From the cell containing the given text, extract its center point as (X, Y) coordinate. 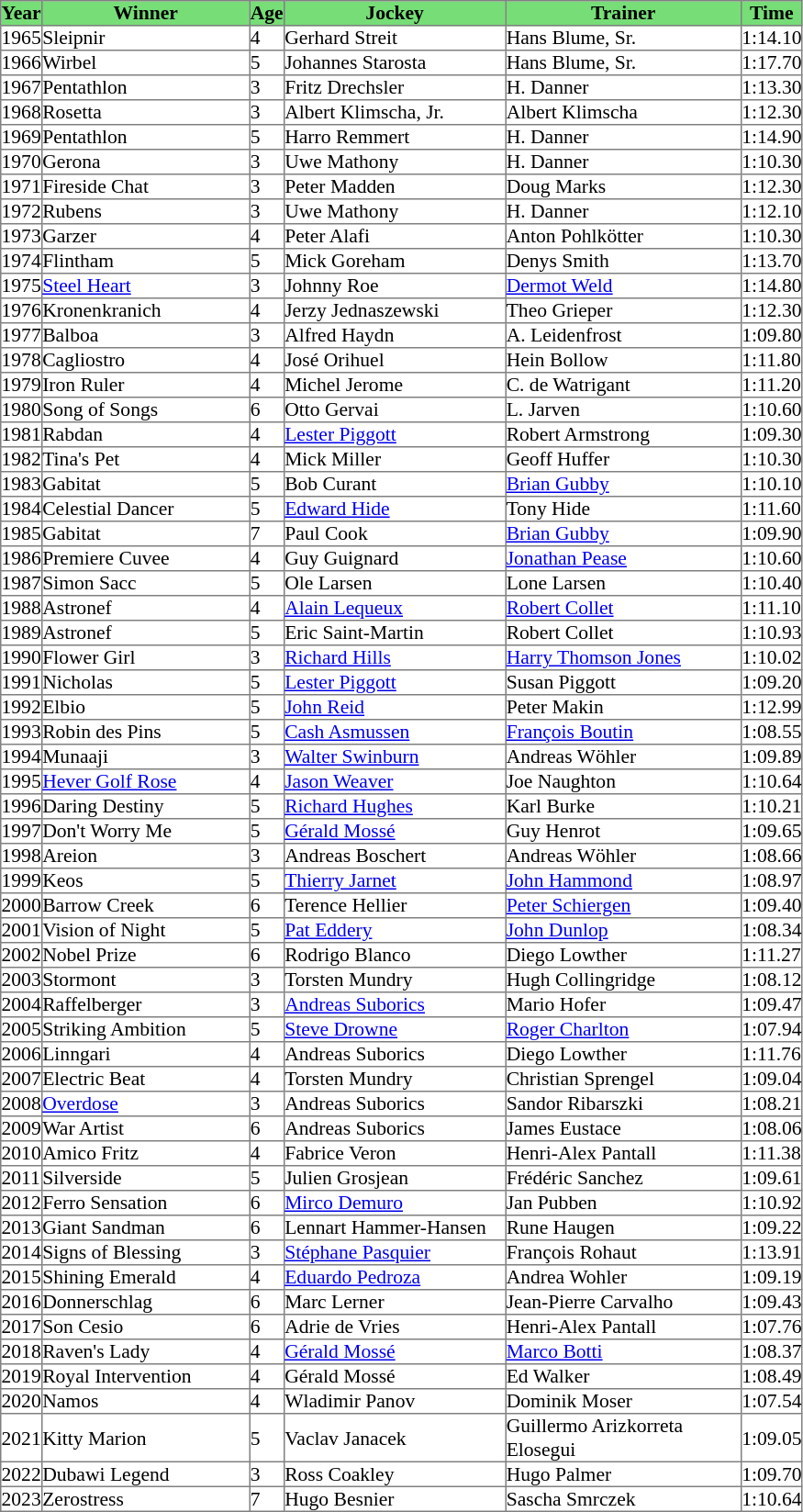
Zerostress (145, 1498)
1:08.06 (771, 1129)
Theo Grieper (623, 310)
Daring Destiny (145, 806)
Winner (145, 13)
Raven's Lady (145, 1351)
Son Cesio (145, 1327)
2014 (22, 1252)
1967 (22, 88)
Hever Golf Rose (145, 782)
1:09.80 (771, 336)
Peter Makin (623, 707)
Peter Alafi (395, 237)
Peter Schiergen (623, 905)
Sascha Smrczek (623, 1498)
Steel Heart (145, 286)
Eric Saint-Martin (395, 633)
Areion (145, 856)
Andreas Boschert (395, 856)
Pat Eddery (395, 931)
1:14.90 (771, 138)
1:11.38 (771, 1153)
1:11.60 (771, 509)
Tina's Pet (145, 459)
Fritz Drechsler (395, 88)
1:08.12 (771, 980)
1971 (22, 187)
1:11.10 (771, 608)
Shining Emerald (145, 1278)
1976 (22, 310)
2016 (22, 1302)
Nicholas (145, 683)
Marc Lerner (395, 1302)
1:09.47 (771, 1004)
2001 (22, 931)
Namos (145, 1401)
Albert Klimscha (623, 112)
Edward Hide (395, 509)
2008 (22, 1103)
Mick Miller (395, 459)
1:08.34 (771, 931)
Rubens (145, 211)
1:11.27 (771, 955)
Tony Hide (623, 509)
Otto Gervai (395, 409)
Hugo Palmer (623, 1474)
1:10.21 (771, 806)
1:12.99 (771, 707)
Julien Grosjean (395, 1179)
Balboa (145, 336)
1982 (22, 459)
1985 (22, 534)
1:09.19 (771, 1278)
1:11.80 (771, 360)
1966 (22, 62)
Raffelberger (145, 1004)
José Orihuel (395, 360)
Vision of Night (145, 931)
Time (771, 13)
Terence Hellier (395, 905)
1973 (22, 237)
Kronenkranich (145, 310)
Rabdan (145, 435)
Frédéric Sanchez (623, 1179)
Fabrice Veron (395, 1153)
Doug Marks (623, 187)
Steve Drowne (395, 1030)
Joe Naughton (623, 782)
Lone Larsen (623, 584)
1:13.70 (771, 261)
1:10.02 (771, 657)
2013 (22, 1228)
Hein Bollow (623, 360)
Overdose (145, 1103)
2012 (22, 1203)
Guy Henrot (623, 832)
1979 (22, 386)
1:09.65 (771, 832)
Roger Charlton (623, 1030)
1977 (22, 336)
1:09.30 (771, 435)
Johannes Starosta (395, 62)
Gerona (145, 162)
1:10.40 (771, 584)
Electric Beat (145, 1080)
Alain Lequeux (395, 608)
2010 (22, 1153)
Geoff Huffer (623, 459)
John Dunlop (623, 931)
2002 (22, 955)
2011 (22, 1179)
Flintham (145, 261)
Anton Pohlkötter (623, 237)
Mirco Demuro (395, 1203)
1:09.90 (771, 534)
Andrea Wohler (623, 1278)
1:17.70 (771, 62)
L. Jarven (623, 409)
1999 (22, 881)
1994 (22, 756)
Dubawi Legend (145, 1474)
2019 (22, 1377)
Garzer (145, 237)
Mick Goreham (395, 261)
Denys Smith (623, 261)
Lennart Hammer-Hansen (395, 1228)
Jan Pubben (623, 1203)
2004 (22, 1004)
Harro Remmert (395, 138)
Robert Armstrong (623, 435)
Striking Ambition (145, 1030)
Cagliostro (145, 360)
C. de Watrigant (623, 386)
1972 (22, 211)
1:11.76 (771, 1054)
1:09.22 (771, 1228)
1:08.66 (771, 856)
1:09.04 (771, 1080)
1:11.20 (771, 386)
1:13.91 (771, 1252)
Rodrigo Blanco (395, 955)
Jason Weaver (395, 782)
1:07.94 (771, 1030)
1969 (22, 138)
Stéphane Pasquier (395, 1252)
Johnny Roe (395, 286)
Walter Swinburn (395, 756)
Karl Burke (623, 806)
2007 (22, 1080)
Giant Sandman (145, 1228)
1:09.70 (771, 1474)
Peter Madden (395, 187)
1:09.20 (771, 683)
Richard Hughes (395, 806)
Jonathan Pease (623, 558)
2015 (22, 1278)
1:08.21 (771, 1103)
1992 (22, 707)
1:10.92 (771, 1203)
Donnerschlag (145, 1302)
Ole Larsen (395, 584)
Silverside (145, 1179)
1:09.61 (771, 1179)
1:14.10 (771, 39)
Dermot Weld (623, 286)
Mario Hofer (623, 1004)
1:12.10 (771, 211)
Simon Sacc (145, 584)
Vaclav Janacek (395, 1438)
Jockey (395, 13)
Paul Cook (395, 534)
1995 (22, 782)
2005 (22, 1030)
Guillermo Arizkorreta Elosegui (623, 1438)
1970 (22, 162)
1978 (22, 360)
Year (22, 13)
Flower Girl (145, 657)
1:10.10 (771, 485)
Guy Guignard (395, 558)
Jerzy Jednaszewski (395, 310)
James Eustace (623, 1129)
Susan Piggott (623, 683)
Adrie de Vries (395, 1327)
Age (266, 13)
2022 (22, 1474)
Wirbel (145, 62)
Michel Jerome (395, 386)
1993 (22, 733)
1975 (22, 286)
Bob Curant (395, 485)
Signs of Blessing (145, 1252)
Rosetta (145, 112)
1:14.80 (771, 286)
Celestial Dancer (145, 509)
2003 (22, 980)
Elbio (145, 707)
2009 (22, 1129)
Dominik Moser (623, 1401)
1986 (22, 558)
1:08.49 (771, 1377)
Gerhard Streit (395, 39)
Ross Coakley (395, 1474)
1:09.40 (771, 905)
1:09.89 (771, 756)
François Boutin (623, 733)
Hugo Besnier (395, 1498)
1981 (22, 435)
Song of Songs (145, 409)
Don't Worry Me (145, 832)
Fireside Chat (145, 187)
1:08.55 (771, 733)
1:09.05 (771, 1438)
1968 (22, 112)
Albert Klimscha, Jr. (395, 112)
Ferro Sensation (145, 1203)
Sandor Ribarszki (623, 1103)
1974 (22, 261)
Rune Haugen (623, 1228)
Marco Botti (623, 1351)
Richard Hills (395, 657)
1:08.37 (771, 1351)
1:10.93 (771, 633)
Christian Sprengel (623, 1080)
Sleipnir (145, 39)
Iron Ruler (145, 386)
Nobel Prize (145, 955)
Stormont (145, 980)
John Hammond (623, 881)
1987 (22, 584)
Hugh Collingridge (623, 980)
Premiere Cuvee (145, 558)
1996 (22, 806)
1:07.76 (771, 1327)
1989 (22, 633)
2000 (22, 905)
1998 (22, 856)
1991 (22, 683)
1984 (22, 509)
Ed Walker (623, 1377)
1983 (22, 485)
1:13.30 (771, 88)
Thierry Jarnet (395, 881)
Royal Intervention (145, 1377)
Eduardo Pedroza (395, 1278)
Robin des Pins (145, 733)
2023 (22, 1498)
Amico Fritz (145, 1153)
Alfred Haydn (395, 336)
Wladimir Panov (395, 1401)
A. Leidenfrost (623, 336)
Jean-Pierre Carvalho (623, 1302)
Kitty Marion (145, 1438)
Munaaji (145, 756)
2018 (22, 1351)
1980 (22, 409)
Trainer (623, 13)
2017 (22, 1327)
1:08.97 (771, 881)
2006 (22, 1054)
1990 (22, 657)
1965 (22, 39)
John Reid (395, 707)
War Artist (145, 1129)
2021 (22, 1438)
1988 (22, 608)
Barrow Creek (145, 905)
1997 (22, 832)
1:09.43 (771, 1302)
François Rohaut (623, 1252)
1:07.54 (771, 1401)
2020 (22, 1401)
Cash Asmussen (395, 733)
Harry Thomson Jones (623, 657)
Linngari (145, 1054)
Keos (145, 881)
